Extract the [x, y] coordinate from the center of the cell holding the provided text.  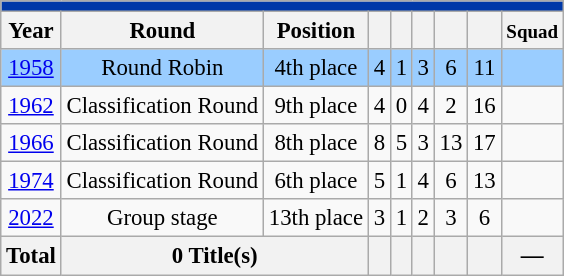
0 [401, 106]
Position [316, 31]
11 [484, 68]
Group stage [162, 219]
13th place [316, 219]
9th place [316, 106]
Squad [532, 31]
Round Robin [162, 68]
1974 [31, 181]
1966 [31, 143]
Round [162, 31]
Year [31, 31]
16 [484, 106]
1962 [31, 106]
Total [31, 256]
0 Title(s) [214, 256]
8th place [316, 143]
6th place [316, 181]
1958 [31, 68]
8 [379, 143]
— [532, 256]
4th place [316, 68]
2022 [31, 219]
17 [484, 143]
